Capture the cell that displays the provided text and extract its (X, Y) central coordinate. 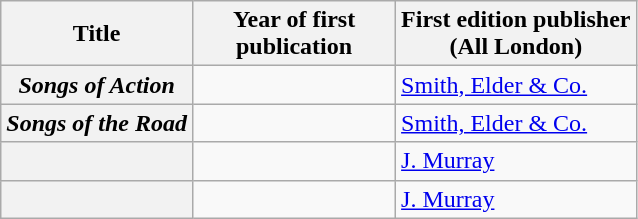
Year of first publication (294, 34)
Songs of Action (97, 85)
Songs of the Road (97, 123)
Title (97, 34)
First edition publisher(All London) (516, 34)
